Pinpoint the cell where the given text exists, returning its [X, Y] midpoint coordinate. 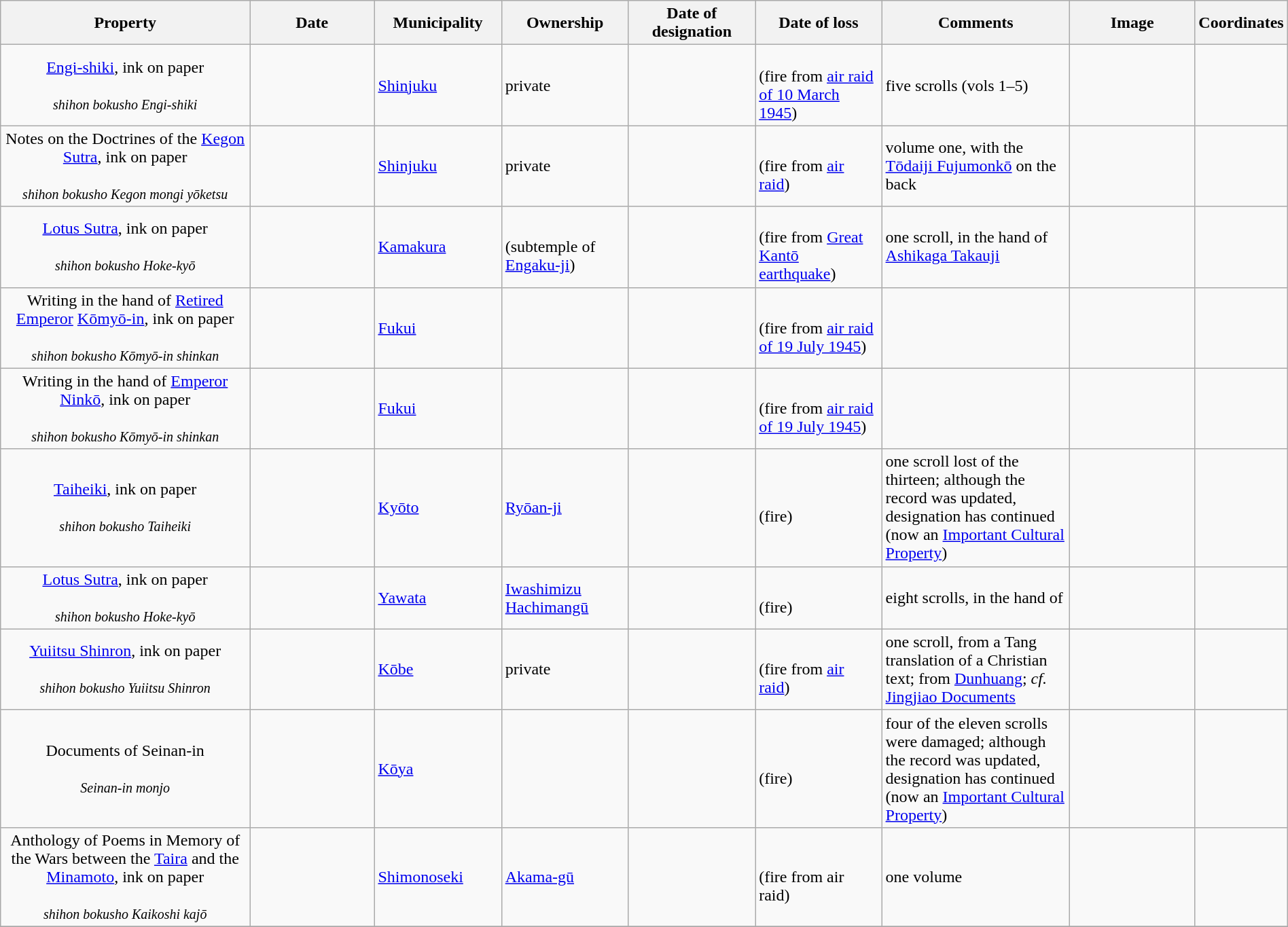
Iwashimizu Hachimangū [565, 598]
one volume [976, 877]
Date of designation [692, 23]
Kamakura [437, 247]
Documents of Seinan-inSeinan-in monjo [125, 769]
one scroll, from a Tang translation of a Christian text; from Dunhuang; cf. Jingjiao Documents [976, 670]
Writing in the hand of Retired Emperor Kōmyō-in, ink on papershihon bokusho Kōmyō-in shinkan [125, 327]
(subtemple of Engaku-ji) [565, 247]
one scroll, in the hand of Ashikaga Takauji [976, 247]
Writing in the hand of Emperor Ninkō, ink on papershihon bokusho Kōmyō-in shinkan [125, 409]
Date of loss [819, 23]
Kyōto [437, 508]
five scrolls (vols 1–5) [976, 86]
Anthology of Poems in Memory of the Wars between the Taira and the Minamoto, ink on papershihon bokusho Kaikoshi kajō [125, 877]
Date [312, 23]
Municipality [437, 23]
(fire from air raid of 10 March 1945) [819, 86]
Kōbe [437, 670]
Ownership [565, 23]
Yuiitsu Shinron, ink on papershihon bokusho Yuiitsu Shinron [125, 670]
Notes on the Doctrines of the Kegon Sutra, ink on papershihon bokusho Kegon mongi yōketsu [125, 166]
Property [125, 23]
(fire from Great Kantō earthquake) [819, 247]
Ryōan-ji [565, 508]
Yawata [437, 598]
one scroll lost of the thirteen; although the record was updated, designation has continued (now an Important Cultural Property) [976, 508]
Akama-gū [565, 877]
Shimonoseki [437, 877]
four of the eleven scrolls were damaged; although the record was updated, designation has continued (now an Important Cultural Property) [976, 769]
eight scrolls, in the hand of [976, 598]
Comments [976, 23]
Taiheiki, ink on papershihon bokusho Taiheiki [125, 508]
Image [1132, 23]
volume one, with the Tōdaiji Fujumonkō on the back [976, 166]
Kōya [437, 769]
Coordinates [1242, 23]
Engi-shiki, ink on papershihon bokusho Engi-shiki [125, 86]
